Determine the [X, Y] coordinate at the center of the cell enclosing the given text.  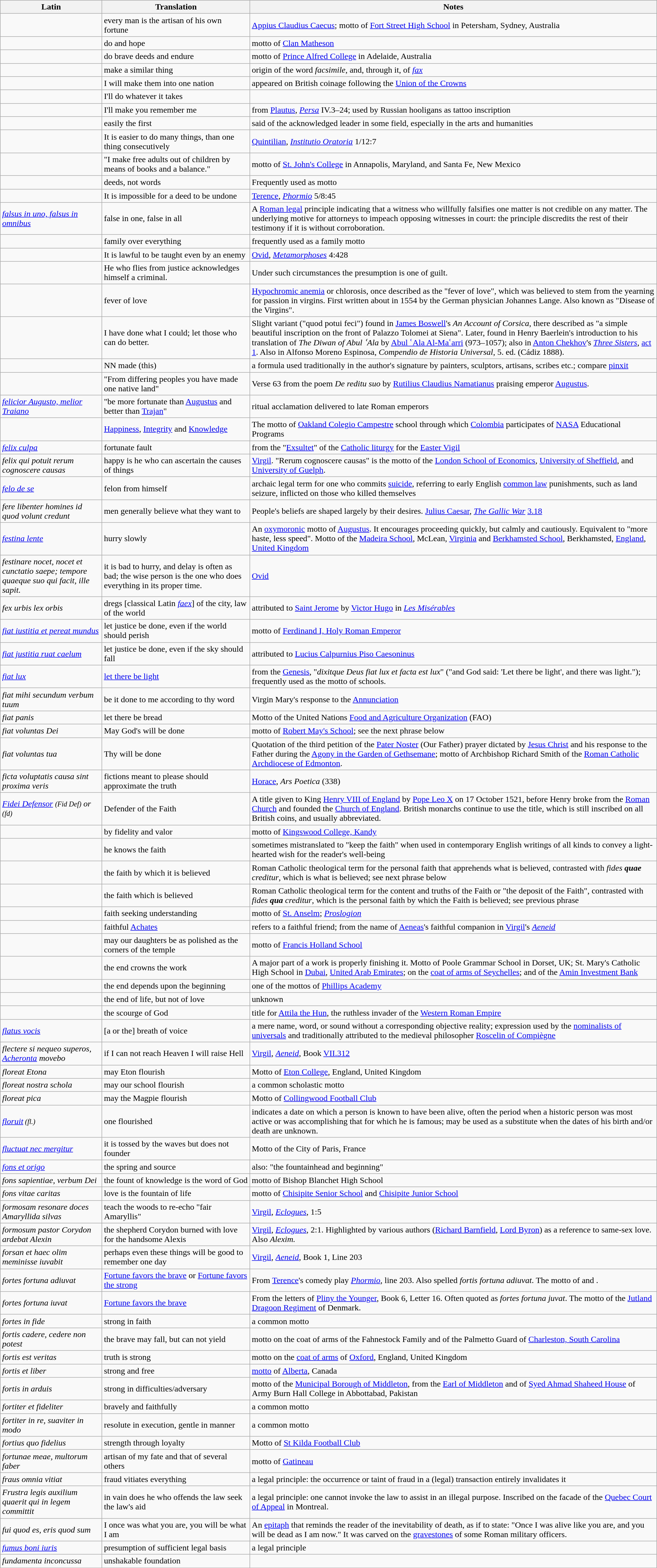
attributed to Lucius Calpurnius Piso Caesoninus [453, 653]
Motto of the City of Paris, France [453, 1149]
flatus vocis [51, 1030]
fortiter et fideliter [51, 1407]
refers to a faithful friend; from the name of Aeneas's faithful companion in Virgil's Aeneid [453, 927]
motto of Prince Alfred College in Adelaide, Australia [453, 57]
a formula used traditionally in the author's signature by painters, sculptors, artisans, scribes etc.; compare pinxit [453, 365]
flectere si nequeo superos, Acheronta movebo [51, 1054]
the spring and source [176, 1167]
Ovid, Metamorphoses 4:428 [453, 255]
let there be bread [176, 717]
it is tossed by the waves but does not founder [176, 1149]
falsus in uno, falsus in omnibus [51, 219]
the shepherd Corydon burned with love for the handsome Alexis [176, 1235]
I will make them into one nation [176, 83]
Translation [176, 7]
fiat voluntas tua [51, 754]
Virgil, Eclogues, 1:5 [453, 1211]
attributed to Saint Jerome by Victor Hugo in Les Misérables [453, 608]
From the letters of Pliny the Younger, Book 6, Letter 16. Often quoted as fortes fortuna juvat. The motto of the Jutland Dragoon Regiment of Denmark. [453, 1303]
fluctuat nec mergitur [51, 1149]
happy is he who can ascertain the causes of things [176, 465]
easily the first [176, 123]
fui quod es, eris quod sum [51, 1529]
fex urbis lex orbis [51, 608]
origin of the word facsimile, and, through it, of fax [453, 70]
may Eton flourish [176, 1071]
from Plautus, Persa IV.3–24; used by Russian hooligans as tattoo inscription [453, 110]
NN made (this) [176, 365]
appeared on British coinage following the Union of the Crowns [453, 83]
Notes [453, 7]
I'll make you remember me [176, 110]
Fortune favors the brave or Fortune favors the strong [176, 1280]
hurry slowly [176, 539]
fortis in arduis [51, 1389]
the faith which is believed [176, 896]
Terence, Phormio 5/8:45 [453, 195]
The motto of Oakland Colegio Campestre school through which Colombia participates of NASA Educational Programs [453, 430]
the brave may fall, but can not yield [176, 1339]
let justice be done, even if the sky should fall [176, 653]
I have done what I could; let those who can do better. [176, 338]
"From differing peoples you have made one native land" [176, 383]
truth is strong [176, 1357]
men generally believe what they want to [176, 511]
motto of St. Anselm; Proslogion [453, 913]
Fidei Defensor (Fid Def) or (fd) [51, 809]
fiat iustitia et pereat mundus [51, 631]
"be more fortunate than Augustus and better than Trajan" [176, 406]
fiat justitia ruat caelum [51, 653]
motto of Robert May's School; see the next phrase below [453, 731]
may the Magpie flourish [176, 1098]
ritual acclamation delivered to late Roman emperors [453, 406]
felon from himself [176, 489]
Verse 63 from the poem De reditu suo by Rutilius Claudius Namatianus praising emperor Augustus. [453, 383]
Frequently used as motto [453, 182]
fundamenta inconcussa [51, 1561]
Virgil. "Rerum cognoscere causas" is the motto of the London School of Economics, University of Sheffield, and University of Guelph. [453, 465]
faithful Achates [176, 927]
motto of St. John's College in Annapolis, Maryland, and Santa Fe, New Mexico [453, 164]
also: "the fountainhead and beginning" [453, 1167]
fere libenter homines id quod volunt credunt [51, 511]
unknown [453, 999]
motto of Chisipite Senior School and Chisipite Junior School [453, 1194]
Defender of the Faith [176, 809]
fortunate fault [176, 447]
fiat panis [51, 717]
fumus boni iuris [51, 1548]
by fidelity and valor [176, 832]
Virgil, Eclogues, 2:1. Highlighted by various authors (Richard Barnfield, Lord Byron) as a reference to same-sex love. Also Alexim. [453, 1235]
the faith by which it is believed [176, 872]
fortes fortuna iuvat [51, 1303]
fraus omnia vitiat [51, 1479]
the end crowns the work [176, 968]
motto of Ferdinand I, Holy Roman Emperor [453, 631]
motto of Alberta, Canada [453, 1370]
a common scholastic motto [453, 1085]
the fount of knowledge is the word of God [176, 1180]
strong in faith [176, 1321]
Virgil, Aeneid, Book VII.312 [453, 1054]
one flourished [176, 1121]
Virgil, Aeneid, Book 1, Line 203 [453, 1257]
fortunae meae, multorum faber [51, 1461]
fons vitae caritas [51, 1194]
fortius quo fidelius [51, 1443]
fiat voluntas Dei [51, 731]
Quintilian, Institutio Oratoria 1/12:7 [453, 141]
fortes fortuna adiuvat [51, 1280]
motto of Bishop Blanchet High School [453, 1180]
let there be light [176, 677]
Thy will be done [176, 754]
strong and free [176, 1370]
It is impossible for a deed to be undone [176, 195]
unshakable foundation [176, 1561]
it is bad to hurry, and delay is often as bad; the wise person is the one who does everything in its proper time. [176, 576]
fiat lux [51, 677]
presumption of sufficient legal basis [176, 1548]
He who flies from justice acknowledges himself a criminal. [176, 273]
Motto of the United Nations Food and Agriculture Organization (FAO) [453, 717]
the end of life, but not of love [176, 999]
strong in difficulties/adversary [176, 1389]
be it done to me according to thy word [176, 699]
Latin [51, 7]
fons sapientiae, verbum Dei [51, 1180]
floruit (fl.) [51, 1121]
From Terence's comedy play Phormio, line 203. Also spelled fortis fortuna adiuvat. The motto of and . [453, 1280]
fortiter in re, suaviter in modo [51, 1425]
faith seeking understanding [176, 913]
teach the woods to re-echo "fair Amaryllis" [176, 1211]
motto of Clan Matheson [453, 43]
resolute in execution, gentle in manner [176, 1425]
Horace, Ars Poetica (338) [453, 781]
fictions meant to please should approximate the truth [176, 781]
Motto of St Kilda Football Club [453, 1443]
I'll do whatever it takes [176, 97]
every man is the artisan of his own fortune [176, 25]
motto of Gatineau [453, 1461]
deeds, not words [176, 182]
Ovid [453, 576]
in vain does he who offends the law seek the law's aid [176, 1502]
festina lente [51, 539]
Virgin Mary's response to the Annunciation [453, 699]
motto of Kingswood College, Kandy [453, 832]
I once was what you are, you will be what I am [176, 1529]
formosum pastor Corydon ardebat Alexin [51, 1235]
floreat nostra schola [51, 1085]
a legal principle [453, 1548]
a legal principle: one cannot invoke the law to assist in an illegal purpose. Inscribed on the facade of the Quebec Court of Appeal in Montreal. [453, 1502]
fraud vitiates everything [176, 1479]
May God's will be done [176, 731]
felix culpa [51, 447]
fortis est veritas [51, 1357]
dregs [classical Latin faex] of the city, law of the world [176, 608]
Fortune favors the brave [176, 1303]
the end depends upon the beginning [176, 986]
ficta voluptatis causa sint proxima veris [51, 781]
Frustra legis auxilium quaerit qui in legem committit [51, 1502]
the scourge of God [176, 1012]
Motto of Collingwood Football Club [453, 1098]
It is easier to do many things, than one thing consecutively [176, 141]
may our school flourish [176, 1085]
felix qui potuit rerum cognoscere causas [51, 465]
fons et origo [51, 1167]
one of the mottos of Phillips Academy [453, 986]
family over everything [176, 241]
[a or the] breath of voice [176, 1030]
let justice be done, even if the world should perish [176, 631]
It is lawful to be taught even by an enemy [176, 255]
false in one, false in all [176, 219]
fortis cadere, cedere non potest [51, 1339]
from the "Exsultet" of the Catholic liturgy for the Easter Vigil [453, 447]
felicior Augusto, melior Traiano [51, 406]
a legal principle: the occurrence or taint of fraud in a (legal) transaction entirely invalidates it [453, 1479]
do brave deeds and endure [176, 57]
fever of love [176, 300]
fiat mihi secundum verbum tuum [51, 699]
Happiness, Integrity and Knowledge [176, 430]
said of the acknowledged leader in some field, especially in the arts and humanities [453, 123]
People's beliefs are shaped largely by their desires. Julius Caesar, The Gallic War 3.18 [453, 511]
perhaps even these things will be good to remember one day [176, 1257]
if I can not reach Heaven I will raise Hell [176, 1054]
fortis et liber [51, 1370]
title for Attila the Hun, the ruthless invader of the Western Roman Empire [453, 1012]
frequently used as a family motto [453, 241]
floreat pica [51, 1098]
motto of Francis Holland School [453, 945]
felo de se [51, 489]
motto on the coat of arms of the Fahnestock Family and of the Palmetto Guard of Charleston, South Carolina [453, 1339]
he knows the faith [176, 850]
make a similar thing [176, 70]
Appius Claudius Caecus; motto of Fort Street High School in Petersham, Sydney, Australia [453, 25]
do and hope [176, 43]
forsan et haec olim meminisse iuvabit [51, 1257]
artisan of my fate and that of several others [176, 1461]
may our daughters be as polished as the corners of the temple [176, 945]
strength through loyalty [176, 1443]
bravely and faithfully [176, 1407]
festinare nocet, nocet et cunctatio saepe; tempore quaeque suo qui facit, ille sapit. [51, 576]
fortes in fide [51, 1321]
love is the fountain of life [176, 1194]
motto on the coat of arms of Oxford, England, United Kingdom [453, 1357]
Under such circumstances the presumption is one of guilt. [453, 273]
floreat Etona [51, 1071]
formosam resonare doces Amaryllida silvas [51, 1211]
Motto of Eton College, England, United Kingdom [453, 1071]
"I make free adults out of children by means of books and a balance." [176, 164]
